Locate the cell with the specified text and output its (x, y) center coordinate. 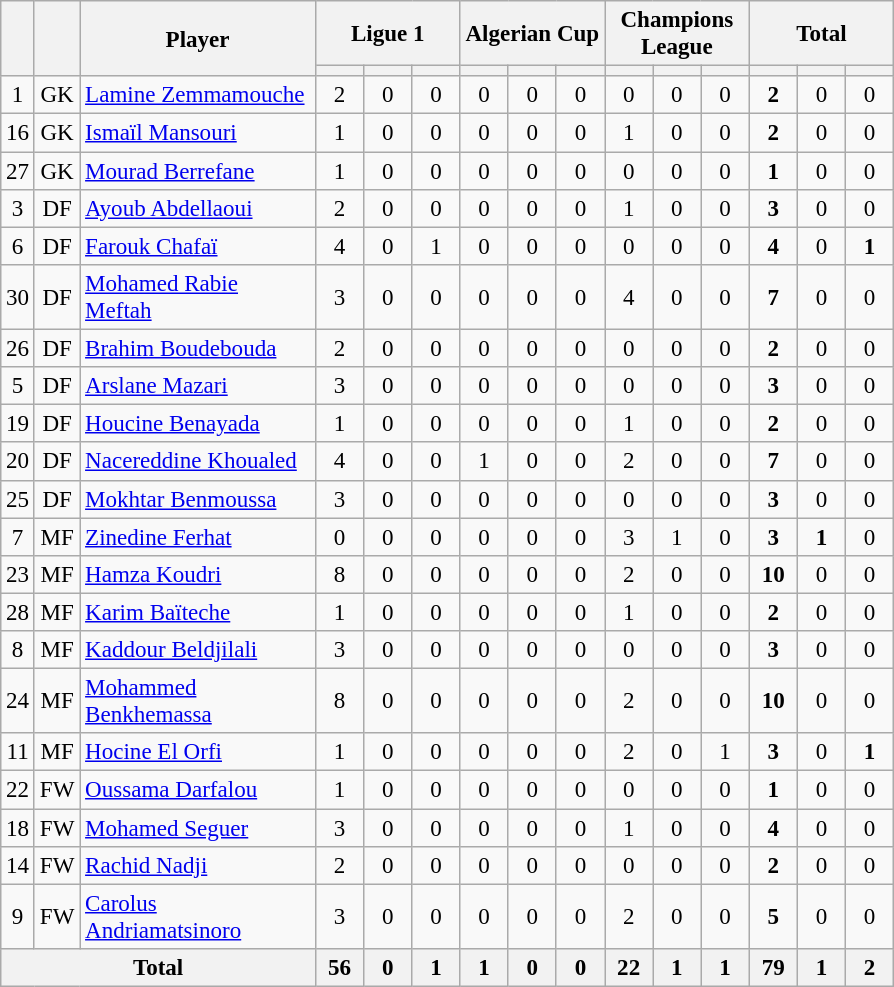
Nacereddine Khoualed (198, 462)
Mokhtar Benmoussa (198, 499)
Brahim Boudebouda (198, 349)
18 (18, 828)
Farouk Chafaï (198, 246)
Mohamed Rabie Meftah (198, 298)
19 (18, 424)
6 (18, 246)
Carolus Andriamatsinoro (198, 916)
Mourad Berrefane (198, 171)
Hamza Koudri (198, 575)
24 (18, 702)
20 (18, 462)
79 (773, 968)
Player (198, 38)
Zinedine Ferhat (198, 537)
14 (18, 866)
25 (18, 499)
Lamine Zemmamouche (198, 95)
16 (18, 133)
9 (18, 916)
11 (18, 752)
26 (18, 349)
Kaddour Beldjilali (198, 650)
Ismaïl Mansouri (198, 133)
Mohammed Benkhemassa (198, 702)
Arslane Mazari (198, 386)
56 (339, 968)
30 (18, 298)
28 (18, 612)
Hocine El Orfi (198, 752)
Algerian Cup (532, 34)
Ayoub Abdellaoui (198, 209)
23 (18, 575)
Mohamed Seguer (198, 828)
Ligue 1 (388, 34)
Rachid Nadji (198, 866)
Oussama Darfalou (198, 790)
Champions League (678, 34)
Karim Baïteche (198, 612)
27 (18, 171)
Houcine Benayada (198, 424)
